Scan for the cell matching the given text and deliver its (X, Y) coordinate at center. 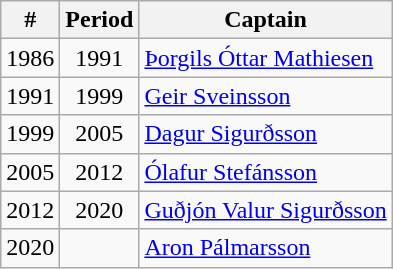
1986 (30, 58)
Guðjón Valur Sigurðsson (266, 210)
Dagur Sigurðsson (266, 134)
Geir Sveinsson (266, 96)
Captain (266, 20)
Ólafur Stefánsson (266, 172)
Aron Pálmarsson (266, 248)
Period (100, 20)
# (30, 20)
Þorgils Óttar Mathiesen (266, 58)
